Extract the [X, Y] coordinate from the center of the cell holding the provided text.  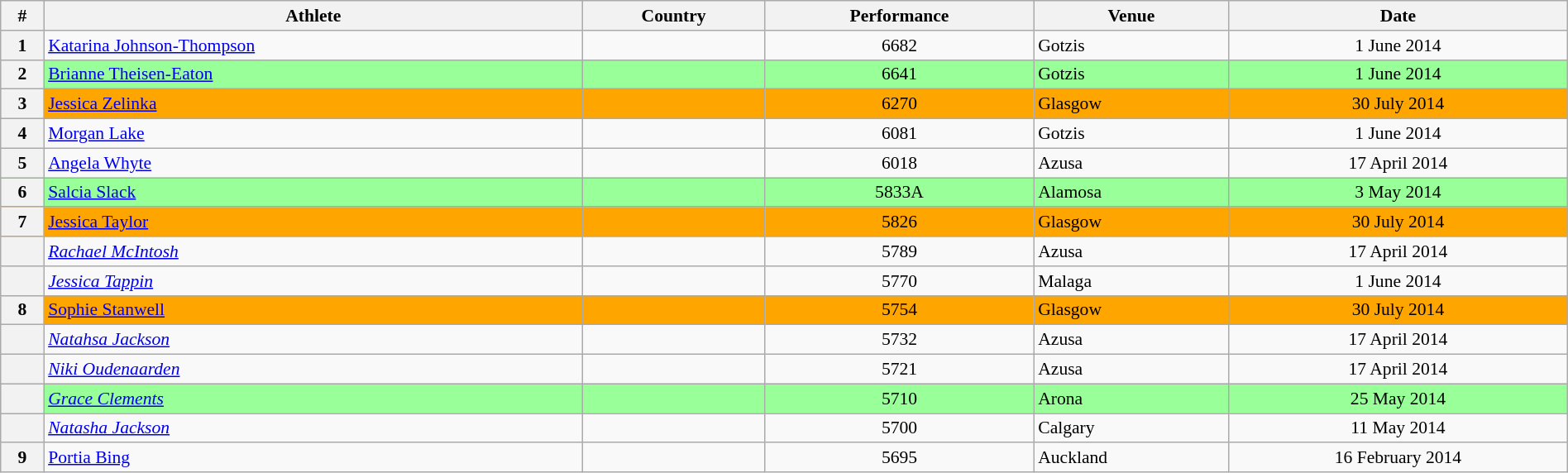
Jessica Zelinka [313, 104]
2 [22, 74]
4 [22, 134]
5700 [900, 428]
5754 [900, 310]
6270 [900, 104]
7 [22, 222]
6 [22, 193]
Auckland [1131, 458]
6081 [900, 134]
16 February 2014 [1398, 458]
5770 [900, 281]
Calgary [1131, 428]
Arona [1131, 399]
Brianne Theisen-Eaton [313, 74]
Natahsa Jackson [313, 340]
Performance [900, 16]
6018 [900, 163]
5732 [900, 340]
Niki Oudenaarden [313, 370]
8 [22, 310]
Country [673, 16]
9 [22, 458]
Katarina Johnson-Thompson [313, 45]
Alamosa [1131, 193]
3 May 2014 [1398, 193]
3 [22, 104]
5695 [900, 458]
Venue [1131, 16]
6641 [900, 74]
5826 [900, 222]
5721 [900, 370]
25 May 2014 [1398, 399]
Athlete [313, 16]
11 May 2014 [1398, 428]
5 [22, 163]
Malaga [1131, 281]
Portia Bing [313, 458]
Morgan Lake [313, 134]
# [22, 16]
Jessica Tappin [313, 281]
Sophie Stanwell [313, 310]
Date [1398, 16]
Salcia Slack [313, 193]
5789 [900, 251]
Rachael McIntosh [313, 251]
Angela Whyte [313, 163]
1 [22, 45]
Jessica Taylor [313, 222]
Natasha Jackson [313, 428]
Grace Clements [313, 399]
5833A [900, 193]
5710 [900, 399]
6682 [900, 45]
